Find where the given text appears and provide that cell's center as (x, y) coordinate. 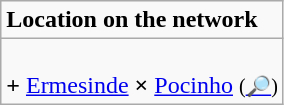
+ Ermesinde × Pocinho (🔎) (142, 72)
Location on the network (142, 20)
